Determine the (x, y) coordinate at the center of the cell enclosing the given text.  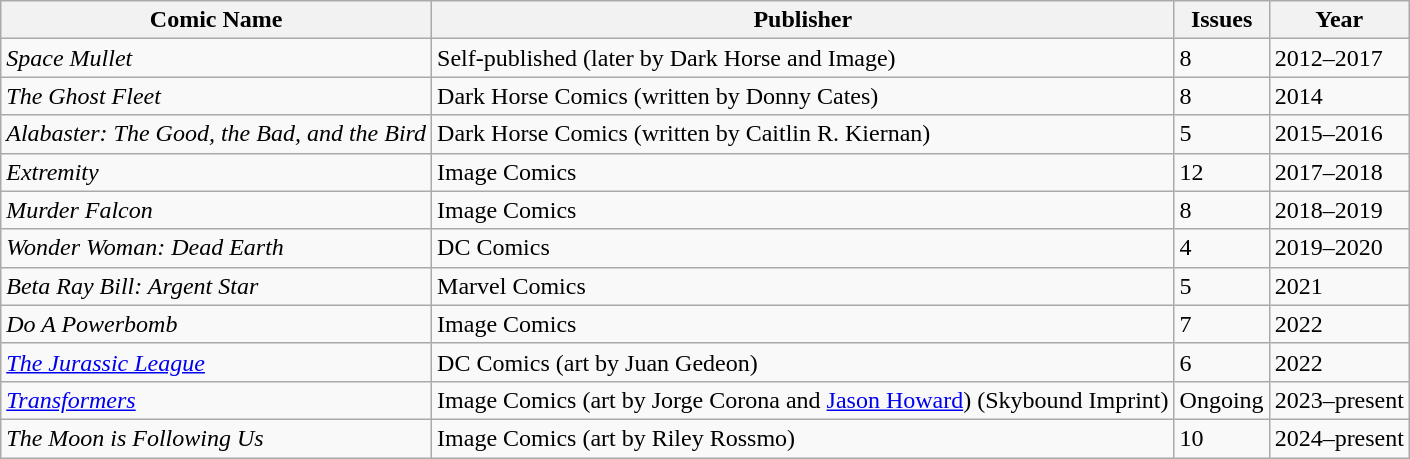
Extremity (216, 172)
Issues (1222, 20)
Self-published (later by Dark Horse and Image) (803, 58)
7 (1222, 324)
2015–2016 (1339, 134)
2017–2018 (1339, 172)
2024–present (1339, 438)
Image Comics (art by Riley Rossmo) (803, 438)
Image Comics (art by Jorge Corona and Jason Howard) (Skybound Imprint) (803, 400)
The Moon is Following Us (216, 438)
Dark Horse Comics (written by Caitlin R. Kiernan) (803, 134)
6 (1222, 362)
The Jurassic League (216, 362)
Murder Falcon (216, 210)
The Ghost Fleet (216, 96)
Year (1339, 20)
Beta Ray Bill: Argent Star (216, 286)
2021 (1339, 286)
DC Comics (art by Juan Gedeon) (803, 362)
Space Mullet (216, 58)
Transformers (216, 400)
Publisher (803, 20)
2014 (1339, 96)
Ongoing (1222, 400)
12 (1222, 172)
4 (1222, 248)
Do A Powerbomb (216, 324)
2012–2017 (1339, 58)
Marvel Comics (803, 286)
2019–2020 (1339, 248)
Alabaster: The Good, the Bad, and the Bird (216, 134)
10 (1222, 438)
Wonder Woman: Dead Earth (216, 248)
Dark Horse Comics (written by Donny Cates) (803, 96)
2018–2019 (1339, 210)
2023–present (1339, 400)
Comic Name (216, 20)
DC Comics (803, 248)
